Pinpoint the cell where the given text exists, returning its [x, y] midpoint coordinate. 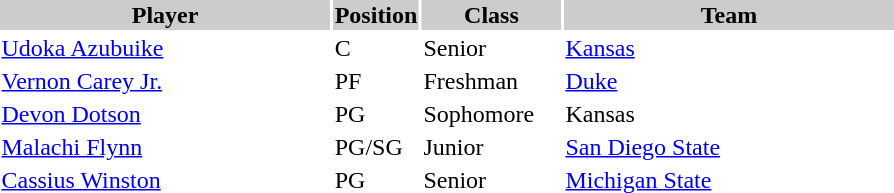
Position [376, 15]
PF [376, 81]
San Diego State [729, 147]
Malachi Flynn [165, 147]
Sophomore [492, 114]
Udoka Azubuike [165, 48]
Duke [729, 81]
Vernon Carey Jr. [165, 81]
Player [165, 15]
Junior [492, 147]
Senior [492, 48]
PG/SG [376, 147]
Team [729, 15]
Freshman [492, 81]
C [376, 48]
PG [376, 114]
Devon Dotson [165, 114]
Class [492, 15]
